Output the (X, Y) coordinate of the center of the cell containing the given text.  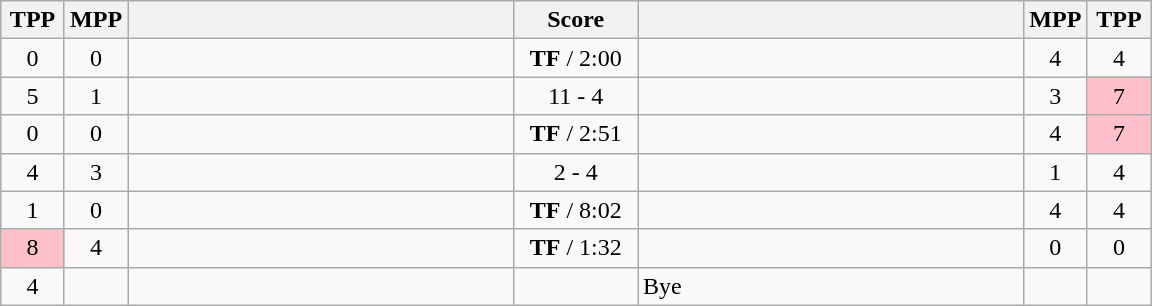
11 - 4 (576, 96)
TF / 8:02 (576, 210)
8 (33, 248)
TF / 1:32 (576, 248)
Score (576, 20)
TF / 2:51 (576, 134)
TF / 2:00 (576, 58)
5 (33, 96)
2 - 4 (576, 172)
Bye (831, 286)
